Search for the cell housing the specified text and yield its (x, y) center coordinate. 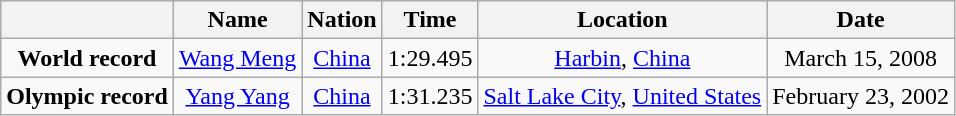
Date (861, 20)
Location (622, 20)
1:29.495 (430, 58)
March 15, 2008 (861, 58)
Nation (342, 20)
Olympic record (88, 96)
Name (237, 20)
Harbin, China (622, 58)
Time (430, 20)
1:31.235 (430, 96)
Yang Yang (237, 96)
Wang Meng (237, 58)
February 23, 2002 (861, 96)
Salt Lake City, United States (622, 96)
World record (88, 58)
